Extract the (X, Y) coordinate from the center of the cell holding the provided text.  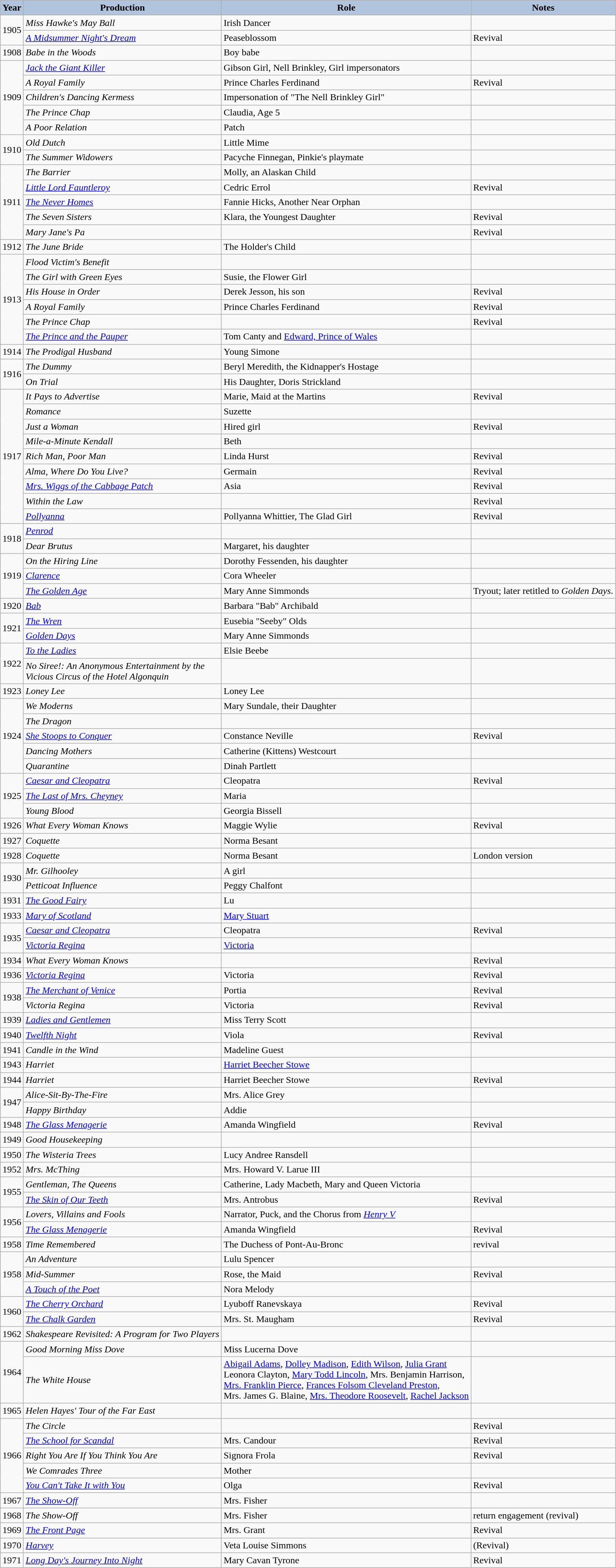
1947 (12, 1102)
Tryout; later retitled to Golden Days. (543, 591)
1962 (12, 1334)
The Merchant of Venice (123, 990)
Dancing Mothers (123, 751)
Happy Birthday (123, 1110)
Lu (346, 900)
1924 (12, 736)
She Stoops to Conquer (123, 736)
Miss Lucerna Dove (346, 1349)
1948 (12, 1125)
Children's Dancing Kermess (123, 97)
The Prince and the Pauper (123, 337)
revival (543, 1244)
Susie, the Flower Girl (346, 277)
Gibson Girl, Nell Brinkley, Girl impersonators (346, 68)
1908 (12, 53)
Peaseblossom (346, 38)
1964 (12, 1372)
Petticoat Influence (123, 885)
London version (543, 855)
Lyuboff Ranevskaya (346, 1304)
1934 (12, 960)
1912 (12, 247)
A Touch of the Poet (123, 1289)
1952 (12, 1170)
Mrs. Grant (346, 1530)
return engagement (revival) (543, 1515)
Mr. Gilhooley (123, 870)
The Chalk Garden (123, 1319)
Babe in the Woods (123, 53)
Suzette (346, 411)
Germain (346, 471)
Klara, the Youngest Daughter (346, 217)
A Midsummer Night's Dream (123, 38)
Within the Law (123, 501)
Cedric Errol (346, 187)
Derek Jesson, his son (346, 292)
Impersonation of "The Nell Brinkley Girl" (346, 97)
The Cherry Orchard (123, 1304)
Cora Wheeler (346, 576)
Lulu Spencer (346, 1259)
Role (346, 8)
Just a Woman (123, 426)
Dinah Partlett (346, 766)
Catherine, Lady Macbeth, Mary and Queen Victoria (346, 1185)
Peggy Chalfont (346, 885)
Harvey (123, 1545)
Old Dutch (123, 142)
Mrs. St. Maugham (346, 1319)
The Wren (123, 621)
On the Hiring Line (123, 561)
Mary Stuart (346, 916)
1923 (12, 691)
1939 (12, 1020)
1918 (12, 539)
The White House (123, 1379)
Georgia Bissell (346, 811)
The Good Fairy (123, 900)
1938 (12, 998)
The School for Scandal (123, 1441)
1931 (12, 900)
Time Remembered (123, 1244)
1970 (12, 1545)
Beth (346, 441)
The Girl with Green Eyes (123, 277)
Eusebia "Seeby" Olds (346, 621)
Little Mime (346, 142)
Shakespeare Revisited: A Program for Two Players (123, 1334)
Lucy Andree Ransdell (346, 1154)
Elsie Beebe (346, 650)
Olga (346, 1486)
Clarence (123, 576)
Miss Terry Scott (346, 1020)
The Golden Age (123, 591)
Quarantine (123, 766)
Little Lord Fauntleroy (123, 187)
1927 (12, 841)
1941 (12, 1050)
Beryl Meredith, the Kidnapper's Hostage (346, 366)
1922 (12, 663)
Candle in the Wind (123, 1050)
1914 (12, 352)
Year (12, 8)
Signora Frola (346, 1456)
Maria (346, 796)
Penrod (123, 531)
Alice-Sit-By-The-Fire (123, 1095)
Romance (123, 411)
Flood Victim's Benefit (123, 262)
1935 (12, 938)
Molly, an Alaskan Child (346, 172)
The Summer Widowers (123, 157)
Hired girl (346, 426)
Young Blood (123, 811)
1909 (12, 97)
Mother (346, 1471)
Right You Are If You Think You Are (123, 1456)
Viola (346, 1035)
The Skin of Our Teeth (123, 1200)
Mrs. Howard V. Larue III (346, 1170)
1971 (12, 1560)
Barbara "Bab" Archibald (346, 606)
1943 (12, 1065)
1966 (12, 1455)
Twelfth Night (123, 1035)
Asia (346, 486)
An Adventure (123, 1259)
1968 (12, 1515)
Narrator, Puck, and the Chorus from Henry V (346, 1214)
Irish Dancer (346, 23)
Pollyanna (123, 516)
Helen Hayes' Tour of the Far East (123, 1410)
1930 (12, 878)
1944 (12, 1080)
Mrs. McThing (123, 1170)
Addie (346, 1110)
The Barrier (123, 172)
His House in Order (123, 292)
Nora Melody (346, 1289)
1955 (12, 1192)
1960 (12, 1312)
A girl (346, 870)
1936 (12, 975)
Mary Sundale, their Daughter (346, 706)
We Comrades Three (123, 1471)
Rich Man, Poor Man (123, 456)
The Dummy (123, 366)
1910 (12, 150)
Maggie Wylie (346, 826)
Boy babe (346, 53)
1921 (12, 628)
Fannie Hicks, Another Near Orphan (346, 202)
The Prodigal Husband (123, 352)
Claudia, Age 5 (346, 112)
No Siree!: An Anonymous Entertainment by theVicious Circus of the Hotel Algonquin (123, 671)
1950 (12, 1154)
Portia (346, 990)
Good Housekeeping (123, 1139)
Gentleman, The Queens (123, 1185)
Linda Hurst (346, 456)
Production (123, 8)
Jack the Giant Killer (123, 68)
Catherine (Kittens) Westcourt (346, 751)
Mid-Summer (123, 1274)
1940 (12, 1035)
1905 (12, 30)
Long Day's Journey Into Night (123, 1560)
Mary Jane's Pa (123, 232)
Golden Days (123, 636)
The June Bride (123, 247)
The Seven Sisters (123, 217)
The Duchess of Pont-Au-Bronc (346, 1244)
A Poor Relation (123, 127)
Miss Hawke's May Ball (123, 23)
Ladies and Gentlemen (123, 1020)
1967 (12, 1500)
Constance Neville (346, 736)
The Front Page (123, 1530)
Rose, the Maid (346, 1274)
1933 (12, 916)
Mary of Scotland (123, 916)
Margaret, his daughter (346, 546)
It Pays to Advertise (123, 396)
The Dragon (123, 721)
Dear Brutus (123, 546)
1925 (12, 796)
Mile-a-Minute Kendall (123, 441)
Madeline Guest (346, 1050)
The Wisteria Trees (123, 1154)
Good Morning Miss Dove (123, 1349)
Dorothy Fessenden, his daughter (346, 561)
To the Ladies (123, 650)
You Can't Take It with You (123, 1486)
1916 (12, 374)
Pacyche Finnegan, Pinkie's playmate (346, 157)
Pollyanna Whittier, The Glad Girl (346, 516)
1913 (12, 299)
(Revival) (543, 1545)
The Circle (123, 1425)
1949 (12, 1139)
Tom Canty and Edward, Prince of Wales (346, 337)
The Last of Mrs. Cheyney (123, 796)
1926 (12, 826)
Bab (123, 606)
On Trial (123, 381)
Notes (543, 8)
His Daughter, Doris Strickland (346, 381)
Mrs. Alice Grey (346, 1095)
1969 (12, 1530)
Mrs. Wiggs of the Cabbage Patch (123, 486)
1965 (12, 1410)
1911 (12, 202)
We Moderns (123, 706)
Alma, Where Do You Live? (123, 471)
1920 (12, 606)
Lovers, Villains and Fools (123, 1214)
Veta Louise Simmons (346, 1545)
1928 (12, 855)
Young Simone (346, 352)
1919 (12, 576)
Patch (346, 127)
The Holder's Child (346, 247)
1917 (12, 456)
1956 (12, 1222)
Mary Cavan Tyrone (346, 1560)
Marie, Maid at the Martins (346, 396)
Mrs. Candour (346, 1441)
Mrs. Antrobus (346, 1200)
The Never Homes (123, 202)
